Scan for the cell matching the given text and deliver its (x, y) coordinate at center. 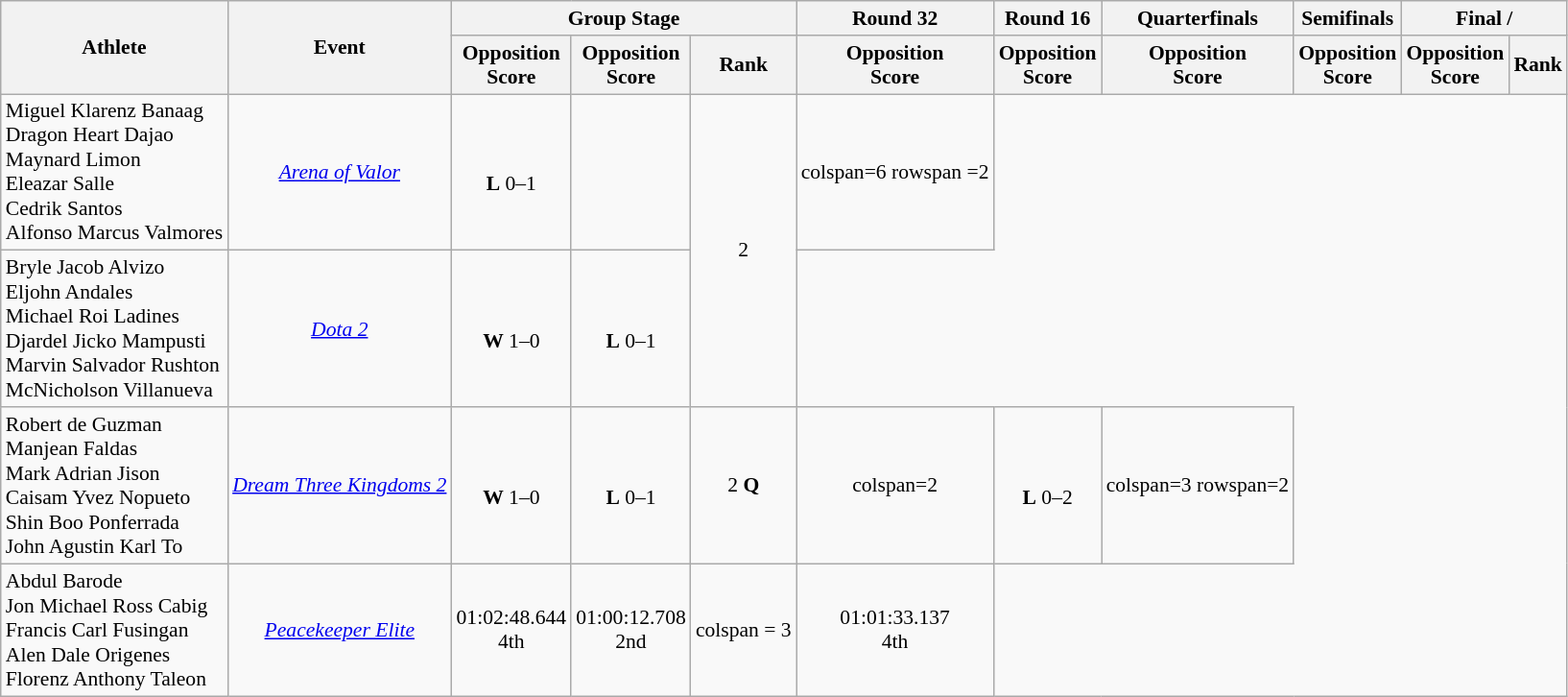
2 Q (744, 486)
Dream Three Kingdoms 2 (340, 486)
01:01:33.137 4th (895, 630)
Athlete (114, 48)
Quarterfinals (1198, 18)
colspan=6 rowspan =2 (895, 173)
Final / (1484, 18)
Event (340, 48)
Peacekeeper Elite (340, 630)
Round 32 (895, 18)
Round 16 (1048, 18)
Dota 2 (340, 328)
Arena of Valor (340, 173)
Miguel Klarenz BanaagDragon Heart DajaoMaynard LimonEleazar SalleCedrik SantosAlfonso Marcus Valmores (114, 173)
Abdul BarodeJon Michael Ross CabigFrancis Carl FusinganAlen Dale OrigenesFlorenz Anthony Taleon (114, 630)
colspan=2 (895, 486)
Robert de GuzmanManjean FaldasMark Adrian JisonCaisam Yvez NopuetoShin Boo PonferradaJohn Agustin Karl To (114, 486)
Semifinals (1347, 18)
2 (744, 251)
colspan = 3 (744, 630)
01:00:12.708 2nd (631, 630)
colspan=3 rowspan=2 (1198, 486)
Bryle Jacob AlvizoEljohn AndalesMichael Roi LadinesDjardel Jicko MampustiMarvin Salvador RushtonMcNicholson Villanueva (114, 328)
Group Stage (624, 18)
01:02:48.644 4th (511, 630)
L 0–2 (1048, 486)
